Return the (x, y) coordinate for the center point of the cell that contains the specified text.  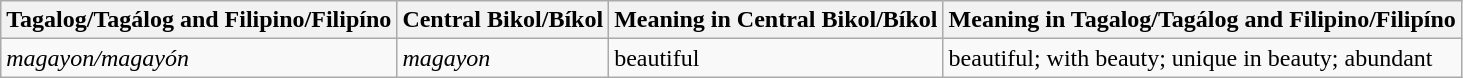
Meaning in Tagalog/Tagálog and Filipino/Filipíno (1202, 20)
beautiful (776, 58)
Tagalog/Tagálog and Filipino/Filipíno (199, 20)
beautiful; with beauty; unique in beauty; abundant (1202, 58)
magayon/magayón (199, 58)
magayon (503, 58)
Central Bikol/Bíkol (503, 20)
Meaning in Central Bikol/Bíkol (776, 20)
